Locate the cell with the specified text and output its [X, Y] center coordinate. 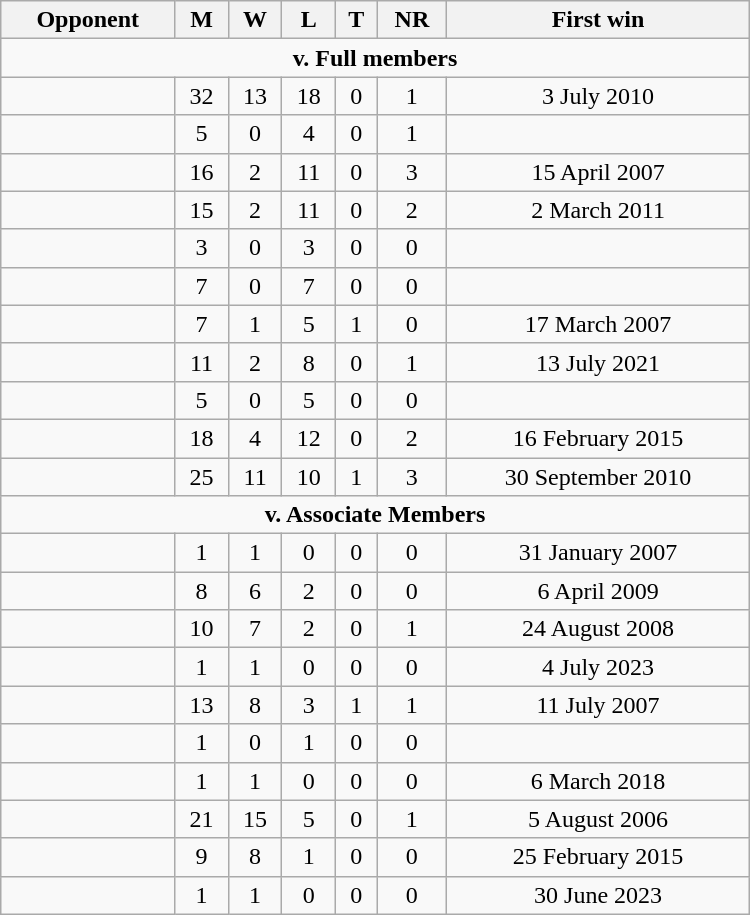
16 [202, 172]
17 March 2007 [598, 324]
31 January 2007 [598, 553]
16 February 2015 [598, 438]
T [356, 20]
Opponent [88, 20]
11 July 2007 [598, 705]
30 June 2023 [598, 895]
L [309, 20]
30 September 2010 [598, 477]
3 July 2010 [598, 96]
M [202, 20]
5 August 2006 [598, 819]
6 April 2009 [598, 591]
13 July 2021 [598, 362]
v. Full members [375, 58]
21 [202, 819]
First win [598, 20]
24 August 2008 [598, 629]
15 April 2007 [598, 172]
4 July 2023 [598, 667]
25 February 2015 [598, 857]
12 [309, 438]
2 March 2011 [598, 210]
W [255, 20]
9 [202, 857]
32 [202, 96]
6 March 2018 [598, 781]
25 [202, 477]
NR [412, 20]
6 [255, 591]
v. Associate Members [375, 515]
